Pinpoint the cell where the given text exists, returning its [X, Y] midpoint coordinate. 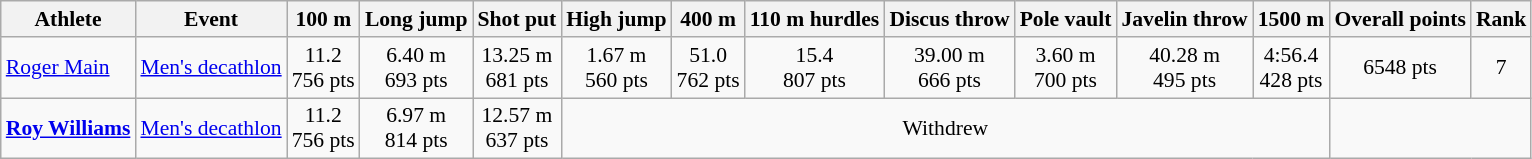
Discus throw [949, 19]
13.25 m681 pts [518, 68]
6.97 m814 pts [416, 128]
Overall points [1400, 19]
High jump [616, 19]
Pole vault [1066, 19]
1.67 m560 pts [616, 68]
6.40 m693 pts [416, 68]
15.4807 pts [815, 68]
Athlete [68, 19]
7 [1502, 68]
110 m hurdles [815, 19]
1500 m [1292, 19]
4:56.4428 pts [1292, 68]
Shot put [518, 19]
6548 pts [1400, 68]
Rank [1502, 19]
Long jump [416, 19]
39.00 m666 pts [949, 68]
40.28 m495 pts [1184, 68]
100 m [324, 19]
Javelin throw [1184, 19]
Event [210, 19]
12.57 m637 pts [518, 128]
3.60 m700 pts [1066, 68]
Withdrew [945, 128]
51.0762 pts [708, 68]
Roger Main [68, 68]
Roy Williams [68, 128]
400 m [708, 19]
